Return the (x, y) coordinate for the center point of the cell that contains the specified text.  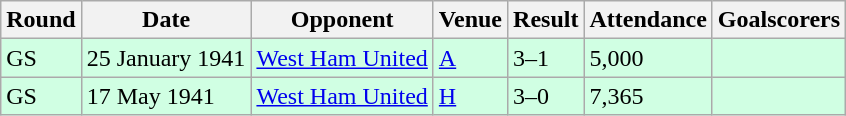
Venue (470, 20)
A (470, 58)
Round (41, 20)
Date (166, 20)
5,000 (648, 58)
Result (546, 20)
3–1 (546, 58)
H (470, 96)
Attendance (648, 20)
3–0 (546, 96)
Opponent (342, 20)
7,365 (648, 96)
25 January 1941 (166, 58)
17 May 1941 (166, 96)
Goalscorers (778, 20)
